Provide the (X, Y) coordinate of the cell's center where the given text is located.  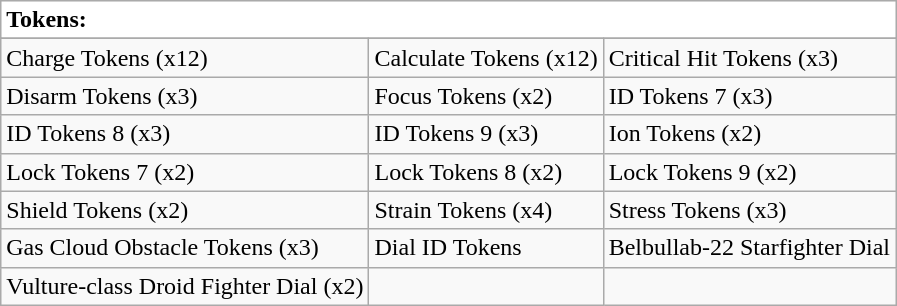
Ion Tokens (x2) (749, 134)
Belbullab-22 Starfighter Dial (749, 248)
Lock Tokens 8 (x2) (486, 172)
Dial ID Tokens (486, 248)
ID Tokens 7 (x3) (749, 96)
Vulture-class Droid Fighter Dial (x2) (185, 286)
Gas Cloud Obstacle Tokens (x3) (185, 248)
Calculate Tokens (x12) (486, 58)
Critical Hit Tokens (x3) (749, 58)
Shield Tokens (x2) (185, 210)
Charge Tokens (x12) (185, 58)
ID Tokens 9 (x3) (486, 134)
Tokens: (448, 20)
Stress Tokens (x3) (749, 210)
Lock Tokens 7 (x2) (185, 172)
Lock Tokens 9 (x2) (749, 172)
Disarm Tokens (x3) (185, 96)
Focus Tokens (x2) (486, 96)
Strain Tokens (x4) (486, 210)
ID Tokens 8 (x3) (185, 134)
